Provide the [X, Y] coordinate of the cell's center where the given text is located.  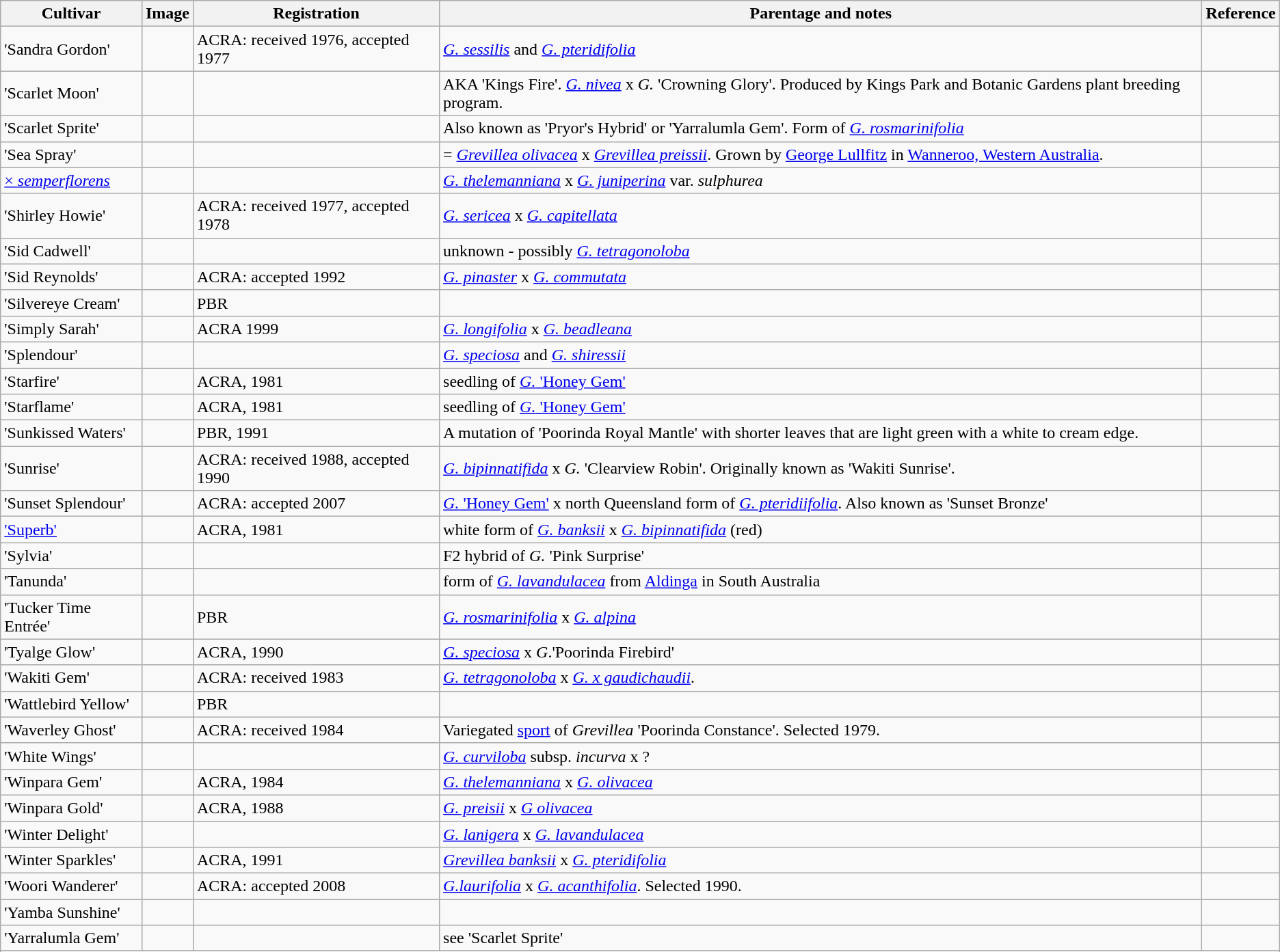
'Silvereye Cream' [71, 303]
see 'Scarlet Sprite' [821, 938]
G. speciosa x G.'Poorinda Firebird' [821, 652]
G. pinaster x G. commutata [821, 277]
G. 'Honey Gem' x north Queensland form of G. pteridiifolia. Also known as 'Sunset Bronze' [821, 504]
'Splendour' [71, 355]
'Tanunda' [71, 582]
'Starfire' [71, 381]
'Sylvia' [71, 556]
'Winter Delight' [71, 834]
PBR, 1991 [316, 433]
'Winpara Gem' [71, 782]
G. speciosa and G. shiressii [821, 355]
G.laurifolia x G. acanthifolia. Selected 1990. [821, 886]
Cultivar [71, 14]
AKA 'Kings Fire'. G. nivea x G. 'Crowning Glory'. Produced by Kings Park and Botanic Gardens plant breeding program. [821, 93]
ACRA 1999 [316, 329]
ACRA, 1990 [316, 652]
'Waverley Ghost' [71, 730]
ACRA, 1988 [316, 808]
ACRA, 1984 [316, 782]
G. sessilis and G. pteridifolia [821, 49]
'Tucker Time Entrée' [71, 616]
'Shirley Howie' [71, 216]
Also known as 'Pryor's Hybrid' or 'Yarralumla Gem'. Form of G. rosmarinifolia [821, 128]
ACRA: received 1984 [316, 730]
ACRA: accepted 2008 [316, 886]
G. sericea x G. capitellata [821, 216]
Reference [1240, 14]
G. rosmarinifolia x G. alpina [821, 616]
'Sid Cadwell' [71, 251]
Grevillea banksii x G. pteridifolia [821, 860]
G. bipinnatifida x G. 'Clearview Robin'. Originally known as 'Wakiti Sunrise'. [821, 469]
'Winter Sparkles' [71, 860]
'Scarlet Moon' [71, 93]
'Sid Reynolds' [71, 277]
Registration [316, 14]
'Sunset Splendour' [71, 504]
F2 hybrid of G. 'Pink Surprise' [821, 556]
'Sea Spray' [71, 154]
G. longifolia x G. beadleana [821, 329]
'Tyalge Glow' [71, 652]
ACRA: received 1988, accepted 1990 [316, 469]
Image [167, 14]
'Yamba Sunshine' [71, 912]
Variegated sport of Grevillea 'Poorinda Constance'. Selected 1979. [821, 730]
'Winpara Gold' [71, 808]
unknown - possibly G. tetragonoloba [821, 251]
× semperflorens [71, 180]
'White Wings' [71, 756]
ACRA: received 1976, accepted 1977 [316, 49]
'Superb' [71, 530]
form of G. lavandulacea from Aldinga in South Australia [821, 582]
= Grevillea olivacea x Grevillea preissii. Grown by George Lullfitz in Wanneroo, Western Australia. [821, 154]
ACRA, 1991 [316, 860]
ACRA: accepted 2007 [316, 504]
white form of G. banksii x G. bipinnatifida (red) [821, 530]
'Sunkissed Waters' [71, 433]
G. lanigera x G. lavandulacea [821, 834]
'Simply Sarah' [71, 329]
'Wakiti Gem' [71, 678]
G. preisii x G olivacea [821, 808]
'Wattlebird Yellow' [71, 704]
G. thelemanniana x G. olivacea [821, 782]
'Scarlet Sprite' [71, 128]
A mutation of 'Poorinda Royal Mantle' with shorter leaves that are light green with a white to cream edge. [821, 433]
G. curviloba subsp. incurva x ? [821, 756]
'Starflame' [71, 407]
G. thelemanniana x G. juniperina var. sulphurea [821, 180]
Parentage and notes [821, 14]
'Woori Wanderer' [71, 886]
ACRA: received 1983 [316, 678]
'Sunrise' [71, 469]
'Sandra Gordon' [71, 49]
ACRA: accepted 1992 [316, 277]
G. tetragonoloba x G. x gaudichaudii. [821, 678]
ACRA: received 1977, accepted 1978 [316, 216]
'Yarralumla Gem' [71, 938]
